Locate the cell with the specified text and output its (x, y) center coordinate. 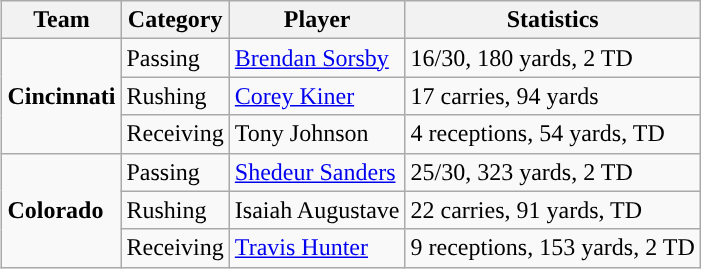
4 receptions, 54 yards, TD (552, 134)
25/30, 323 yards, 2 TD (552, 172)
Statistics (552, 20)
Brendan Sorsby (317, 58)
16/30, 180 yards, 2 TD (552, 58)
22 carries, 91 yards, TD (552, 210)
17 carries, 94 yards (552, 96)
Player (317, 20)
Team (62, 20)
Corey Kiner (317, 96)
Isaiah Augustave (317, 210)
Category (175, 20)
Travis Hunter (317, 248)
9 receptions, 153 yards, 2 TD (552, 248)
Cincinnati (62, 96)
Tony Johnson (317, 134)
Colorado (62, 210)
Shedeur Sanders (317, 172)
